Detect which cell encompasses the target text, then output its (X, Y) center coordinate. 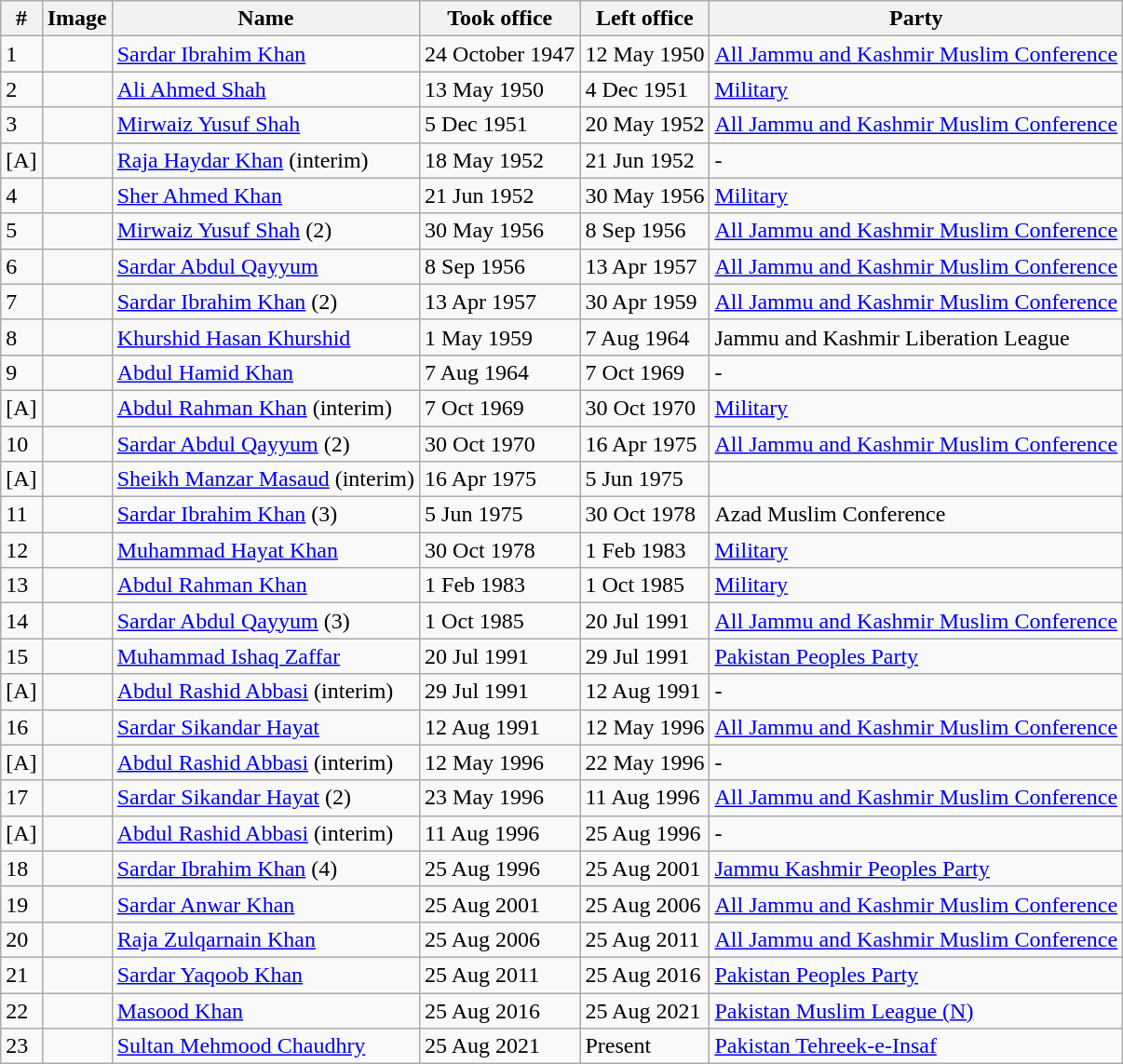
Party (916, 19)
9 (21, 372)
4 (21, 195)
Took office (500, 19)
Sardar Yaqoob Khan (265, 975)
Raja Zulqarnain Khan (265, 939)
23 (21, 1046)
Sardar Sikandar Hayat (265, 727)
Abdul Rahman Khan (interim) (265, 408)
Muhammad Hayat Khan (265, 550)
Ali Ahmed Shah (265, 89)
21 (21, 975)
13 (21, 586)
1 (21, 54)
Abdul Rahman Khan (265, 586)
Pakistan Tehreek-e-Insaf (916, 1046)
Raja Haydar Khan (interim) (265, 160)
20 (21, 939)
Sardar Ibrahim Khan (3) (265, 515)
7 (21, 302)
19 (21, 904)
Abdul Hamid Khan (265, 372)
13 May 1950 (500, 89)
Jammu Kashmir Peoples Party (916, 869)
8 (21, 337)
5 (21, 231)
Pakistan Muslim League (N) (916, 1010)
Jammu and Kashmir Liberation League (916, 337)
6 (21, 266)
Sher Ahmed Khan (265, 195)
18 May 1952 (500, 160)
1 May 1959 (500, 337)
Sardar Abdul Qayyum (2) (265, 444)
11 (21, 515)
Sardar Sikandar Hayat (2) (265, 798)
Mirwaiz Yusuf Shah (265, 125)
20 May 1952 (644, 125)
Name (265, 19)
Sheikh Manzar Masaud (interim) (265, 479)
Image (76, 19)
12 May 1950 (644, 54)
5 Dec 1951 (500, 125)
22 (21, 1010)
# (21, 19)
Sardar Ibrahim Khan (4) (265, 869)
Sardar Ibrahim Khan (265, 54)
Sardar Anwar Khan (265, 904)
Khurshid Hasan Khurshid (265, 337)
14 (21, 621)
Sardar Abdul Qayyum (265, 266)
4 Dec 1951 (644, 89)
30 Apr 1959 (644, 302)
Sardar Ibrahim Khan (2) (265, 302)
Mirwaiz Yusuf Shah (2) (265, 231)
Azad Muslim Conference (916, 515)
Sardar Abdul Qayyum (3) (265, 621)
Sultan Mehmood Chaudhry (265, 1046)
18 (21, 869)
15 (21, 656)
Masood Khan (265, 1010)
17 (21, 798)
2 (21, 89)
23 May 1996 (500, 798)
Muhammad Ishaq Zaffar (265, 656)
3 (21, 125)
Left office (644, 19)
Present (644, 1046)
24 October 1947 (500, 54)
16 (21, 727)
10 (21, 444)
22 May 1996 (644, 762)
12 (21, 550)
